For the text-containing cell, return its midpoint in (x, y) coordinate format. 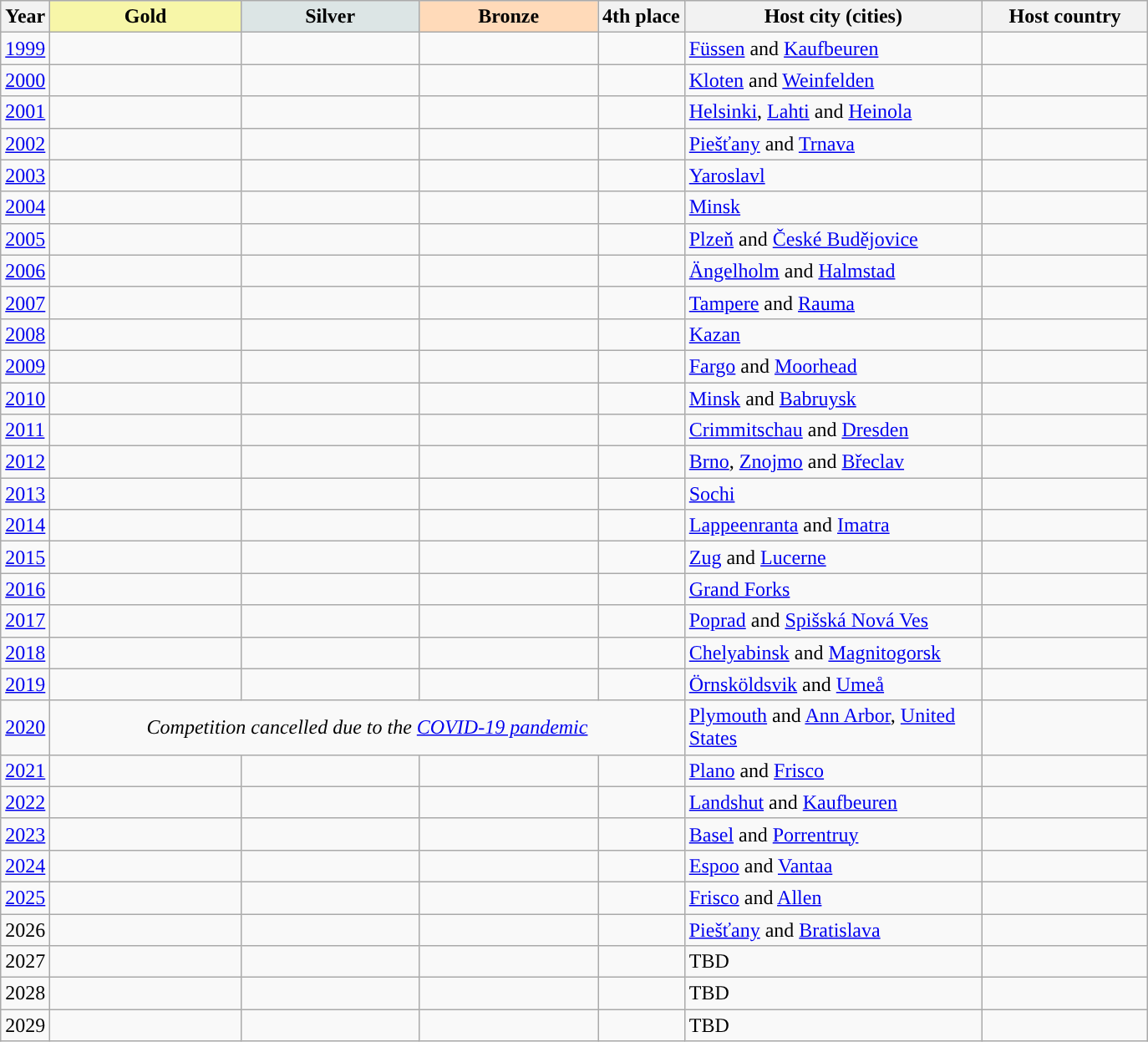
2004 (25, 207)
2024 (25, 866)
Füssen and Kaufbeuren (833, 48)
Host country (1064, 17)
Kloten and Weinfelden (833, 80)
2010 (25, 399)
2025 (25, 897)
1999 (25, 48)
2017 (25, 621)
2029 (25, 1025)
2008 (25, 334)
2002 (25, 144)
Espoo and Vantaa (833, 866)
Minsk and Babruysk (833, 399)
Piešťany and Bratislava (833, 930)
Lappeenranta and Imatra (833, 526)
2006 (25, 271)
Örnsköldsvik and Umeå (833, 684)
2026 (25, 930)
2015 (25, 557)
2016 (25, 589)
Sochi (833, 494)
4th place (642, 17)
2020 (25, 727)
2022 (25, 802)
Helsinki, Lahti and Heinola (833, 112)
Ängelholm and Halmstad (833, 271)
Plymouth and Ann Arbor, United States (833, 727)
Zug and Lucerne (833, 557)
2019 (25, 684)
Yaroslavl (833, 175)
2018 (25, 653)
2028 (25, 994)
2005 (25, 239)
Brno, Znojmo and Břeclav (833, 462)
Year (25, 17)
Chelyabinsk and Magnitogorsk (833, 653)
Plzeň and České Budějovice (833, 239)
Gold (145, 17)
2000 (25, 80)
2021 (25, 770)
Tampere and Rauma (833, 302)
Plano and Frisco (833, 770)
2023 (25, 834)
2014 (25, 526)
Host city (cities) (833, 17)
2011 (25, 430)
Grand Forks (833, 589)
Kazan (833, 334)
Bronze (509, 17)
2001 (25, 112)
Frisco and Allen (833, 897)
2013 (25, 494)
Basel and Porrentruy (833, 834)
Piešťany and Trnava (833, 144)
2003 (25, 175)
Silver (330, 17)
Landshut and Kaufbeuren (833, 802)
2009 (25, 366)
Poprad and Spišská Nová Ves (833, 621)
2012 (25, 462)
Fargo and Moorhead (833, 366)
Competition cancelled due to the COVID-19 pandemic (368, 727)
2007 (25, 302)
2027 (25, 962)
Crimmitschau and Dresden (833, 430)
Minsk (833, 207)
